From the cell containing the given text, extract its center point as [X, Y] coordinate. 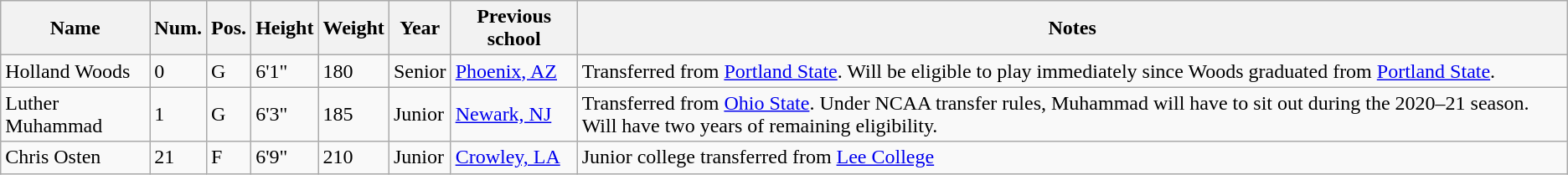
6'1" [285, 71]
Transferred from Portland State. Will be eligible to play immediately since Woods graduated from Portland State. [1072, 71]
180 [353, 71]
0 [178, 71]
210 [353, 157]
Num. [178, 28]
F [230, 157]
21 [178, 157]
Previous school [514, 28]
Notes [1072, 28]
Holland Woods [75, 71]
6'9" [285, 157]
Weight [353, 28]
Luther Muhammad [75, 114]
Newark, NJ [514, 114]
Year [420, 28]
Pos. [230, 28]
Junior college transferred from Lee College [1072, 157]
Name [75, 28]
Chris Osten [75, 157]
185 [353, 114]
6'3" [285, 114]
Crowley, LA [514, 157]
Phoenix, AZ [514, 71]
1 [178, 114]
Senior [420, 71]
Height [285, 28]
